For the text-containing cell, return its midpoint in [X, Y] coordinate format. 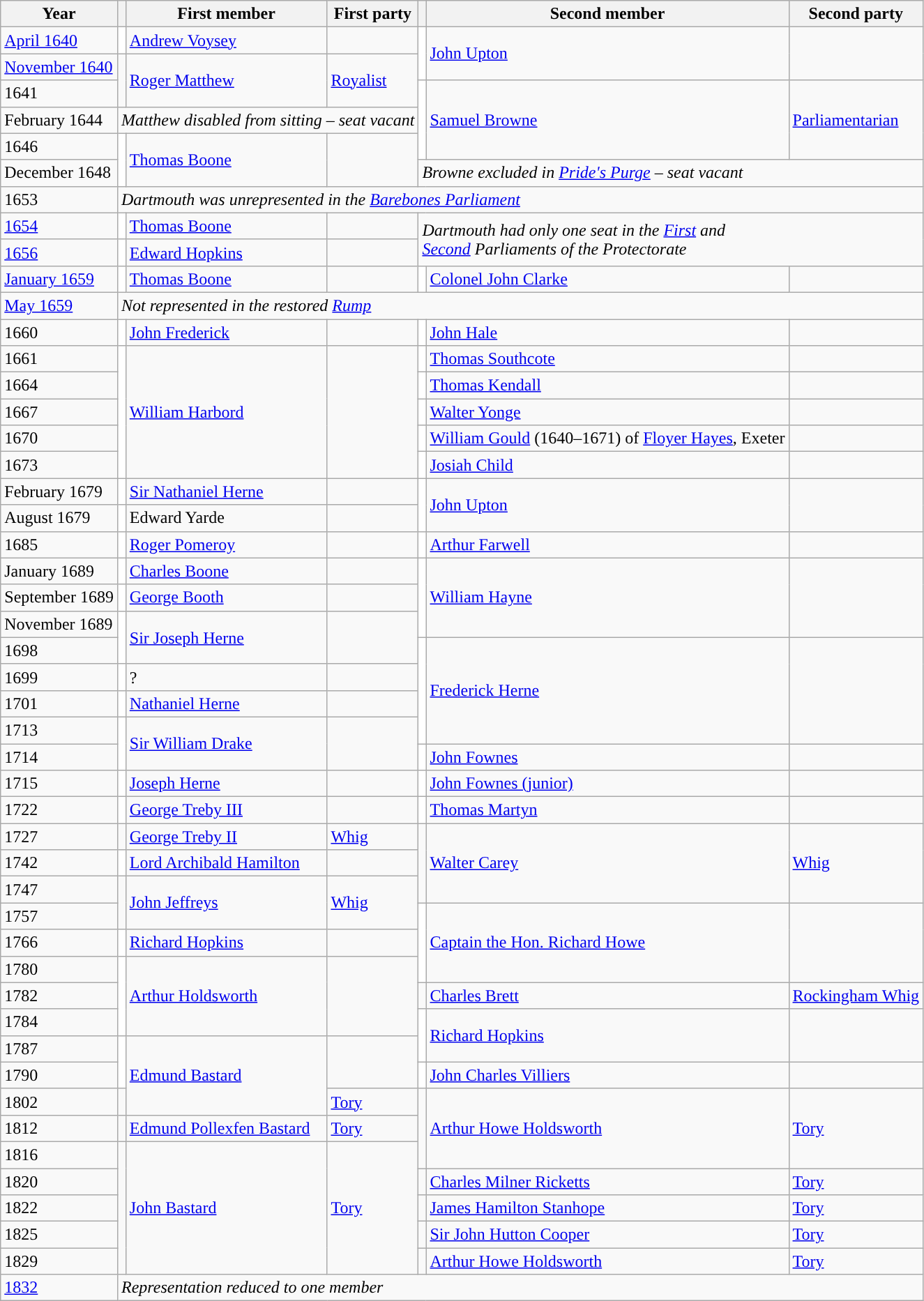
Year [59, 14]
1784 [59, 1022]
William Hayne [607, 598]
Charles Brett [607, 996]
William Gould (1640–1671) of Floyer Hayes, Exeter [607, 439]
1822 [59, 1208]
Edward Hopkins [226, 252]
Frederick Herne [607, 690]
Nathaniel Herne [226, 703]
Rockingham Whig [856, 996]
John Charles Villiers [607, 1075]
Josiah Child [607, 465]
1790 [59, 1075]
November 1689 [59, 624]
Edmund Pollexfen Bastard [226, 1128]
Dartmouth was unrepresented in the Barebones Parliament [520, 199]
John Bastard [226, 1208]
1699 [59, 677]
Second member [607, 14]
1701 [59, 703]
Charles Boone [226, 571]
1673 [59, 465]
1664 [59, 386]
First member [226, 14]
1747 [59, 890]
Not represented in the restored Rump [520, 305]
John Frederick [226, 333]
1787 [59, 1049]
Thomas Southcote [607, 359]
1829 [59, 1261]
May 1659 [59, 305]
1757 [59, 916]
1646 [59, 146]
Thomas Martyn [607, 810]
Samuel Browne [607, 120]
1812 [59, 1128]
Captain the Hon. Richard Howe [607, 943]
1713 [59, 730]
Walter Carey [607, 863]
1698 [59, 650]
Roger Matthew [226, 80]
Arthur Farwell [607, 545]
Representation reduced to one member [520, 1288]
Arthur Holdsworth [226, 996]
1722 [59, 810]
Parliamentarian [856, 120]
1782 [59, 996]
Browne excluded in Pride's Purge – seat vacant [671, 173]
1685 [59, 545]
1660 [59, 333]
February 1679 [59, 492]
February 1644 [59, 120]
Edward Yarde [226, 518]
1816 [59, 1155]
Walter Yonge [607, 412]
1641 [59, 93]
1715 [59, 784]
1825 [59, 1235]
1832 [59, 1288]
Royalist [372, 80]
1653 [59, 199]
John Fownes (junior) [607, 784]
Matthew disabled from sitting – seat vacant [268, 120]
September 1689 [59, 598]
George Treby II [226, 837]
December 1648 [59, 173]
1802 [59, 1102]
George Booth [226, 598]
John Jeffreys [226, 903]
Sir Joseph Herne [226, 637]
1654 [59, 226]
1714 [59, 756]
1820 [59, 1182]
James Hamilton Stanhope [607, 1208]
April 1640 [59, 40]
Thomas Kendall [607, 386]
1670 [59, 439]
August 1679 [59, 518]
John Fownes [607, 756]
First party [372, 14]
1727 [59, 837]
Sir Nathaniel Herne [226, 492]
William Harbord [226, 412]
Second party [856, 14]
Sir John Hutton Cooper [607, 1235]
1780 [59, 969]
Dartmouth had only one seat in the First and Second Parliaments of the Protectorate [671, 239]
January 1659 [59, 279]
1661 [59, 359]
John Hale [607, 333]
Lord Archibald Hamilton [226, 863]
November 1640 [59, 67]
Edmund Bastard [226, 1075]
1656 [59, 252]
January 1689 [59, 571]
? [226, 677]
1766 [59, 943]
1742 [59, 863]
Andrew Voysey [226, 40]
Charles Milner Ricketts [607, 1182]
1667 [59, 412]
George Treby III [226, 810]
Roger Pomeroy [226, 545]
Colonel John Clarke [607, 279]
Joseph Herne [226, 784]
Sir William Drake [226, 743]
